From the cell containing the given text, extract its center point as [X, Y] coordinate. 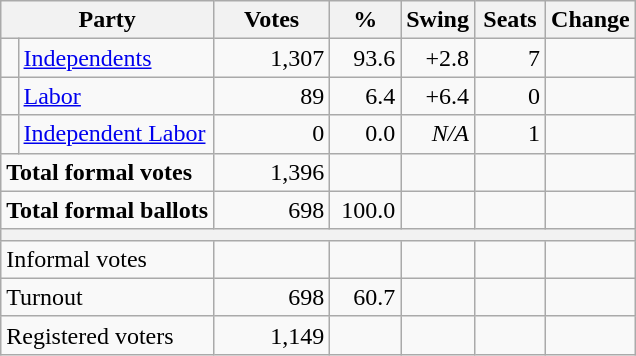
+6.4 [438, 96]
Votes [272, 20]
6.4 [366, 96]
89 [272, 96]
Informal votes [108, 259]
Labor [116, 96]
Swing [438, 20]
100.0 [366, 210]
93.6 [366, 58]
60.7 [366, 297]
1,149 [272, 335]
1,396 [272, 172]
0.0 [366, 134]
+2.8 [438, 58]
1 [510, 134]
Total formal ballots [108, 210]
1,307 [272, 58]
Independent Labor [116, 134]
Seats [510, 20]
Total formal votes [108, 172]
Independents [116, 58]
Party [108, 20]
% [366, 20]
Registered voters [108, 335]
7 [510, 58]
Change [591, 20]
Turnout [108, 297]
N/A [438, 134]
